Output the (x, y) coordinate of the center of the cell containing the given text.  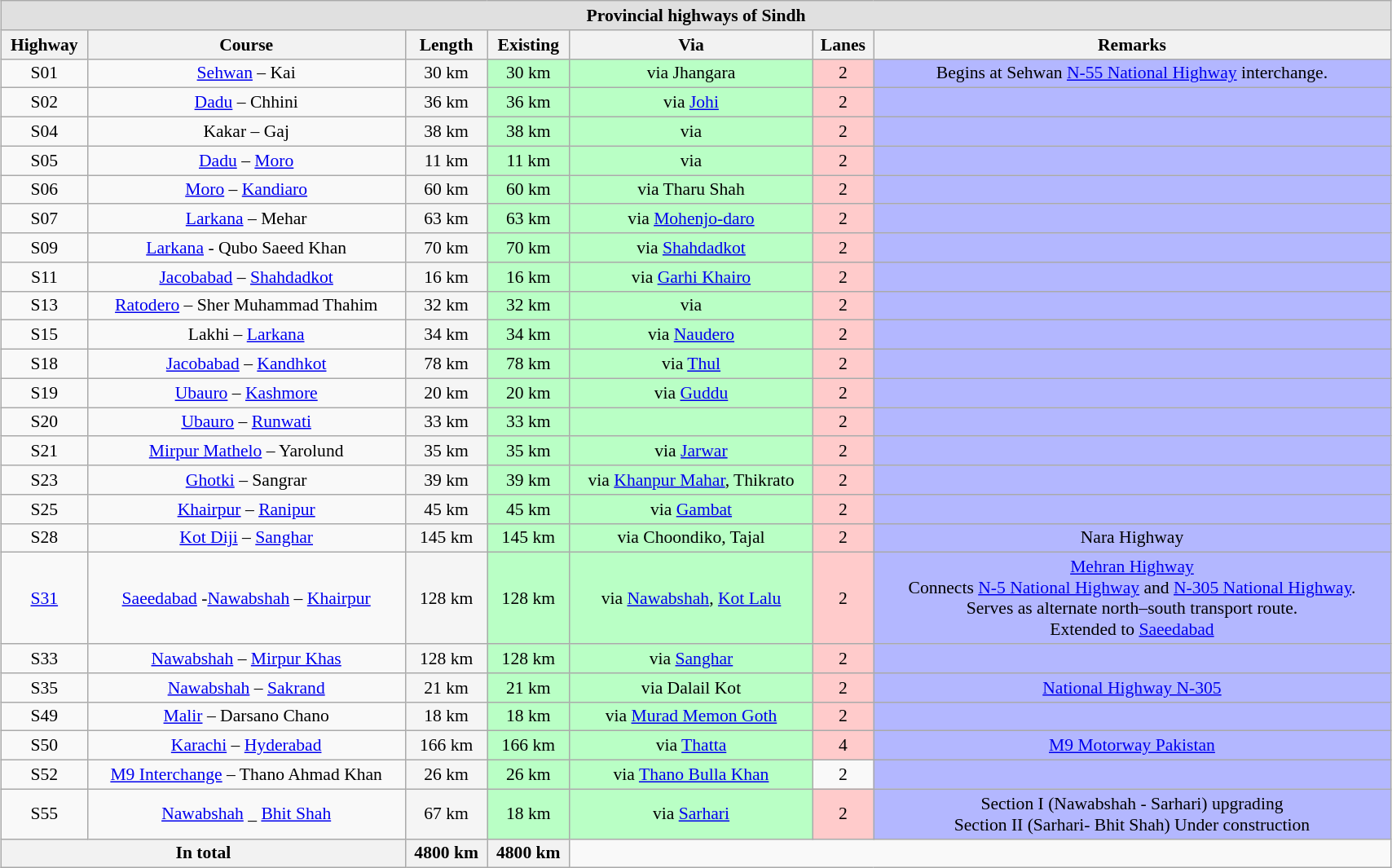
S07 (44, 218)
via Tharu Shah (691, 189)
S55 (44, 813)
Nawabshah _ Bhit Shah (246, 813)
via Dalail Kot (691, 687)
Karachi – Hyderabad (246, 746)
Moro – Kandiaro (246, 189)
Sehwan – Kai (246, 73)
Nawabshah – Mirpur Khas (246, 659)
Ghotki – Sangrar (246, 480)
4 (843, 746)
In total (204, 853)
S35 (44, 687)
Dadu – Chhini (246, 103)
Larkana - Qubo Saeed Khan (246, 248)
via Mohenjo-daro (691, 218)
via Naudero (691, 335)
via Murad Memon Goth (691, 716)
via Thul (691, 364)
Lakhi – Larkana (246, 335)
Length (447, 44)
Mirpur Mathelo – Yarolund (246, 451)
via Jhangara (691, 73)
Mehran HighwayConnects N-5 National Highway and N-305 National Highway.Serves as alternate north–south transport route.Extended to Saeedabad (1133, 598)
S50 (44, 746)
via Gambat (691, 509)
Remarks (1133, 44)
67 km (447, 813)
Lanes (843, 44)
via Choondiko, Tajal (691, 538)
National Highway N-305 (1133, 687)
S01 (44, 73)
S02 (44, 103)
S33 (44, 659)
via Johi (691, 103)
via Garhi Khairo (691, 276)
Begins at Sehwan N-55 National Highway interchange. (1133, 73)
S49 (44, 716)
Provincial highways of Sindh (696, 15)
S13 (44, 306)
via Nawabshah, Kot Lalu (691, 598)
Dadu – Moro (246, 161)
Existing (528, 44)
Via (691, 44)
S05 (44, 161)
via Sanghar (691, 659)
Highway (44, 44)
Kot Diji – Sanghar (246, 538)
via Shahdadkot (691, 248)
S25 (44, 509)
Saeedabad -Nawabshah – Khairpur (246, 598)
S31 (44, 598)
via Sarhari (691, 813)
Nawabshah – Sakrand (246, 687)
M9 Motorway Pakistan (1133, 746)
Jacobabad – Shahdadkot (246, 276)
S23 (44, 480)
S19 (44, 393)
Course (246, 44)
via Thatta (691, 746)
via Jarwar (691, 451)
S11 (44, 276)
Larkana – Mehar (246, 218)
S28 (44, 538)
via Guddu (691, 393)
Malir – Darsano Chano (246, 716)
S09 (44, 248)
via Thano Bulla Khan (691, 774)
Khairpur – Ranipur (246, 509)
S18 (44, 364)
S06 (44, 189)
Section I (Nawabshah - Sarhari) upgradingSection II (Sarhari- Bhit Shah) Under construction (1133, 813)
Kakar – Gaj (246, 131)
S15 (44, 335)
Ubauro – Kashmore (246, 393)
Ubauro – Runwati (246, 422)
Jacobabad – Kandhkot (246, 364)
Ratodero – Sher Muhammad Thahim (246, 306)
S20 (44, 422)
S04 (44, 131)
M9 Interchange – Thano Ahmad Khan (246, 774)
Nara Highway (1133, 538)
via Khanpur Mahar, Thikrato (691, 480)
S52 (44, 774)
S21 (44, 451)
